Search for the cell housing the specified text and yield its [X, Y] center coordinate. 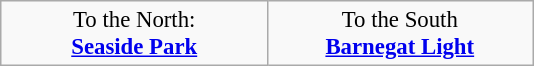
To the North:Seaside Park [134, 34]
To the SouthBarnegat Light [400, 34]
